Output the [X, Y] coordinate of the center of the cell containing the given text.  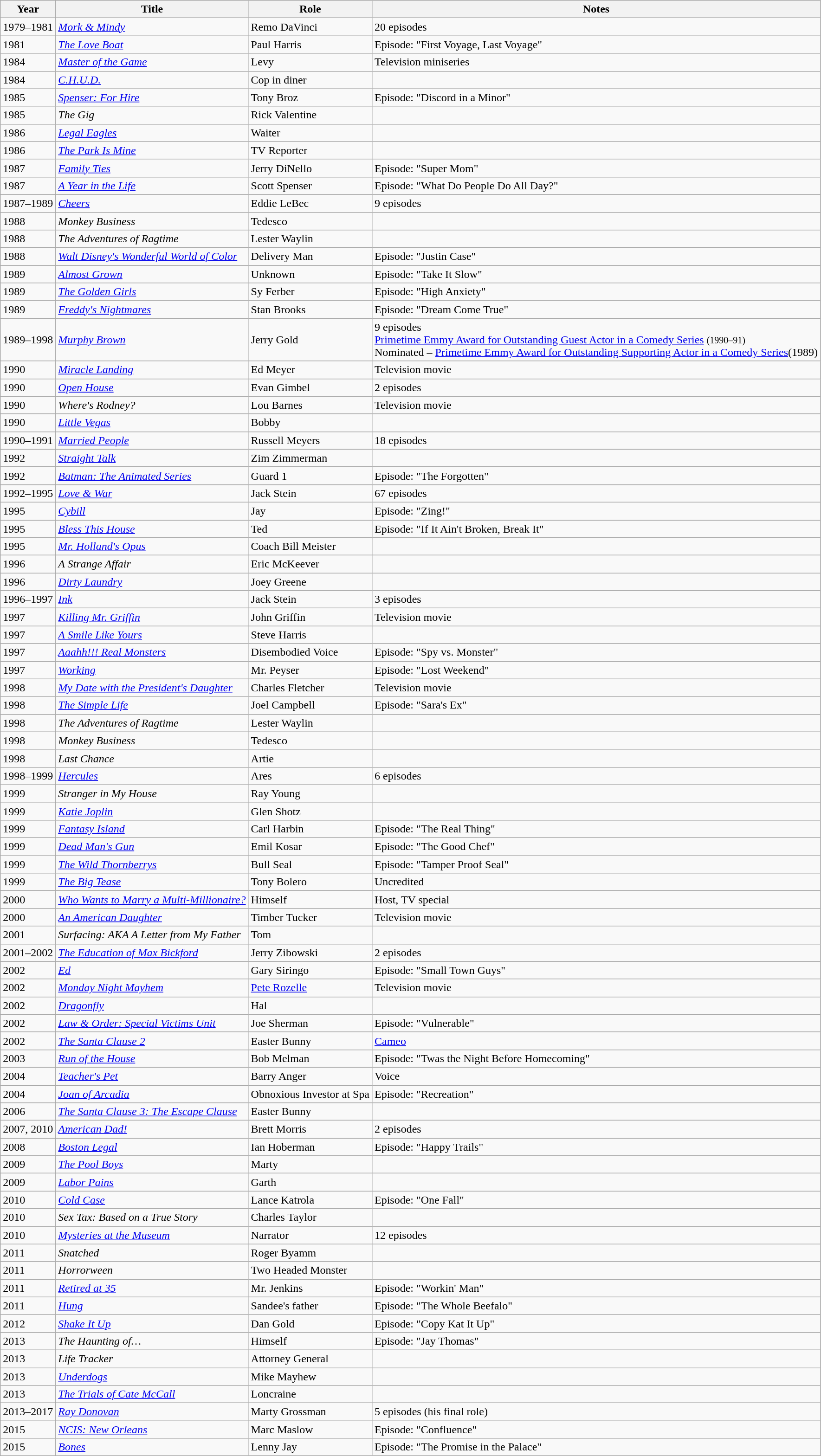
A Smile Like Yours [152, 635]
2003 [28, 1058]
Episode: "Dream Come True" [596, 309]
Episode: "What Do People Do All Day?" [596, 186]
Teacher's Pet [152, 1076]
1979–1981 [28, 27]
Episode: "Zing!" [596, 511]
Coach Bill Meister [310, 547]
TV Reporter [310, 150]
Fantasy Island [152, 829]
The Love Boat [152, 45]
Episode: "Recreation" [596, 1094]
1992–1995 [28, 493]
The Simple Life [152, 705]
Episode: "Workin' Man" [596, 1288]
Episode: "The Whole Beefalo" [596, 1306]
Timber Tucker [310, 917]
Episode: "Vulnerable" [596, 1023]
Ray Young [310, 793]
Title [152, 9]
American Dad! [152, 1129]
Jerry Zibowski [310, 953]
Tony Bolero [310, 882]
Last Chance [152, 758]
Glen Shotz [310, 812]
Cheers [152, 203]
Almost Grown [152, 274]
Episode: "Spy vs. Monster" [596, 652]
Ian Hoberman [310, 1147]
Mr. Peyser [310, 670]
A Strange Affair [152, 564]
Bobby [310, 423]
Episode: "The Forgotten" [596, 476]
The Education of Max Bickford [152, 953]
Dirty Laundry [152, 582]
My Date with the President's Daughter [152, 688]
Voice [596, 1076]
Paul Harris [310, 45]
Stranger in My House [152, 793]
Episode: "The Real Thing" [596, 829]
An American Daughter [152, 917]
Where's Rodney? [152, 405]
Delivery Man [310, 257]
Episode: "Copy Kat It Up" [596, 1323]
2001 [28, 935]
Evan Gimbel [310, 387]
Brett Morris [310, 1129]
Snatched [152, 1253]
Episode: "If It Ain't Broken, Break It" [596, 528]
Cameo [596, 1041]
Narrator [310, 1235]
Episode: "Discord in a Minor" [596, 97]
The Santa Clause 2 [152, 1041]
Remo DaVinci [310, 27]
2006 [28, 1112]
The Park Is Mine [152, 150]
Marc Maslow [310, 1430]
Rick Valentine [310, 115]
Episode: "Confluence" [596, 1430]
20 episodes [596, 27]
Marty Grossman [310, 1412]
1989–1998 [28, 340]
Two Headed Monster [310, 1270]
2001–2002 [28, 953]
Love & War [152, 493]
Dead Man's Gun [152, 847]
Joel Campbell [310, 705]
Cop in diner [310, 80]
Dan Gold [310, 1323]
Sandee's father [310, 1306]
Murphy Brown [152, 340]
Year [28, 9]
Ed [152, 970]
Notes [596, 9]
Jay [310, 511]
Cold Case [152, 1200]
Loncraine [310, 1394]
Episode: "Super Mom" [596, 168]
1987–1989 [28, 203]
Surfacing: AKA A Letter from My Father [152, 935]
Katie Joplin [152, 812]
67 episodes [596, 493]
Ted [310, 528]
2007, 2010 [28, 1129]
Monday Night Mayhem [152, 988]
Jerry Gold [310, 340]
Joey Greene [310, 582]
Who Wants to Marry a Multi-Millionaire? [152, 900]
Aaahh!!! Real Monsters [152, 652]
Steve Harris [310, 635]
Garth [310, 1182]
Gary Siringo [310, 970]
Episode: "Twas the Night Before Homecoming" [596, 1058]
Bless This House [152, 528]
Run of the House [152, 1058]
The Golden Girls [152, 292]
Batman: The Animated Series [152, 476]
C.H.U.D. [152, 80]
Episode: "Tamper Proof Seal" [596, 864]
Waiter [310, 133]
Mork & Mindy [152, 27]
Episode: "Justin Case" [596, 257]
Bull Seal [310, 864]
Disembodied Voice [310, 652]
Episode: "First Voyage, Last Voyage" [596, 45]
Mr. Holland's Opus [152, 547]
5 episodes (his final role) [596, 1412]
Unknown [310, 274]
2012 [28, 1323]
Walt Disney's Wonderful World of Color [152, 257]
Shake It Up [152, 1323]
Carl Harbin [310, 829]
Tom [310, 935]
Pete Rozelle [310, 988]
Life Tracker [152, 1359]
Mr. Jenkins [310, 1288]
2008 [28, 1147]
Lance Katrola [310, 1200]
Episode: "Sara's Ex" [596, 705]
Sex Tax: Based on a True Story [152, 1218]
The Trials of Cate McCall [152, 1394]
Legal Eagles [152, 133]
Mike Mayhew [310, 1377]
Episode: "The Good Chef" [596, 847]
Horrorween [152, 1270]
Uncredited [596, 882]
Episode: "Happy Trails" [596, 1147]
Hercules [152, 776]
Spenser: For Hire [152, 97]
The Wild Thornberrys [152, 864]
1981 [28, 45]
Family Ties [152, 168]
Underdogs [152, 1377]
Ink [152, 599]
Charles Fletcher [310, 688]
Ed Meyer [310, 370]
Lenny Jay [310, 1447]
Charles Taylor [310, 1218]
6 episodes [596, 776]
Episode: "The Promise in the Palace" [596, 1447]
Tony Broz [310, 97]
Little Vegas [152, 423]
Obnoxious Investor at Spa [310, 1094]
Lou Barnes [310, 405]
Episode: "Take It Slow" [596, 274]
Married People [152, 440]
Hal [310, 1005]
Episode: "Lost Weekend" [596, 670]
Joe Sherman [310, 1023]
Stan Brooks [310, 309]
2013–2017 [28, 1412]
John Griffin [310, 617]
NCIS: New Orleans [152, 1430]
Open House [152, 387]
Straight Talk [152, 458]
Host, TV special [596, 900]
Boston Legal [152, 1147]
Emil Kosar [310, 847]
Guard 1 [310, 476]
Working [152, 670]
Roger Byamm [310, 1253]
Ares [310, 776]
9 episodes [596, 203]
The Santa Clause 3: The Escape Clause [152, 1112]
Freddy's Nightmares [152, 309]
Sy Ferber [310, 292]
1996–1997 [28, 599]
Jerry DiNello [310, 168]
Dragonfly [152, 1005]
Hung [152, 1306]
Episode: "Jay Thomas" [596, 1341]
Cybill [152, 511]
Law & Order: Special Victims Unit [152, 1023]
The Pool Boys [152, 1165]
Eddie LeBec [310, 203]
Ray Donovan [152, 1412]
Bob Melman [310, 1058]
Zim Zimmerman [310, 458]
Russell Meyers [310, 440]
Master of the Game [152, 62]
The Haunting of… [152, 1341]
The Gig [152, 115]
Eric McKeever [310, 564]
Mysteries at the Museum [152, 1235]
Episode: "High Anxiety" [596, 292]
Levy [310, 62]
Miracle Landing [152, 370]
1998–1999 [28, 776]
Labor Pains [152, 1182]
Scott Spenser [310, 186]
Attorney General [310, 1359]
Episode: "One Fall" [596, 1200]
Bones [152, 1447]
12 episodes [596, 1235]
Television miniseries [596, 62]
Episode: "Small Town Guys" [596, 970]
Killing Mr. Griffin [152, 617]
Joan of Arcadia [152, 1094]
A Year in the Life [152, 186]
Retired at 35 [152, 1288]
1990–1991 [28, 440]
Role [310, 9]
Marty [310, 1165]
18 episodes [596, 440]
Artie [310, 758]
The Big Tease [152, 882]
Barry Anger [310, 1076]
3 episodes [596, 599]
